Scan for the cell matching the given text and deliver its [x, y] coordinate at center. 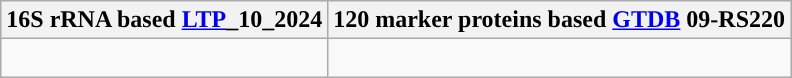
16S rRNA based LTP_10_2024 [164, 20]
120 marker proteins based GTDB 09-RS220 [560, 20]
